Provide the (x, y) coordinate of the cell's center where the given text is located.  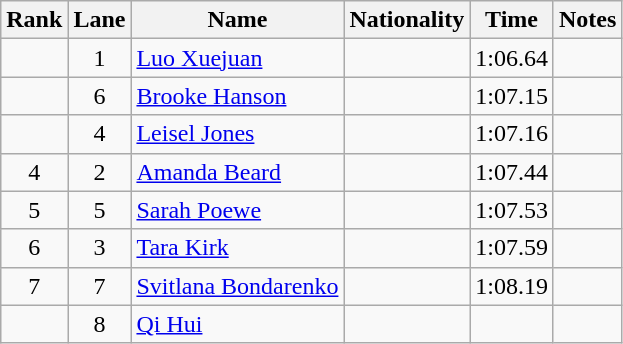
Time (512, 20)
1:07.15 (512, 96)
1:06.64 (512, 58)
1:07.16 (512, 134)
Sarah Poewe (238, 210)
Qi Hui (238, 324)
8 (100, 324)
1:08.19 (512, 286)
Brooke Hanson (238, 96)
Leisel Jones (238, 134)
Lane (100, 20)
1:07.59 (512, 248)
3 (100, 248)
Svitlana Bondarenko (238, 286)
Nationality (407, 20)
Notes (587, 20)
1 (100, 58)
Name (238, 20)
1:07.53 (512, 210)
2 (100, 172)
Rank (34, 20)
Tara Kirk (238, 248)
1:07.44 (512, 172)
Amanda Beard (238, 172)
Luo Xuejuan (238, 58)
